Extract the [x, y] coordinate from the center of the cell holding the provided text.  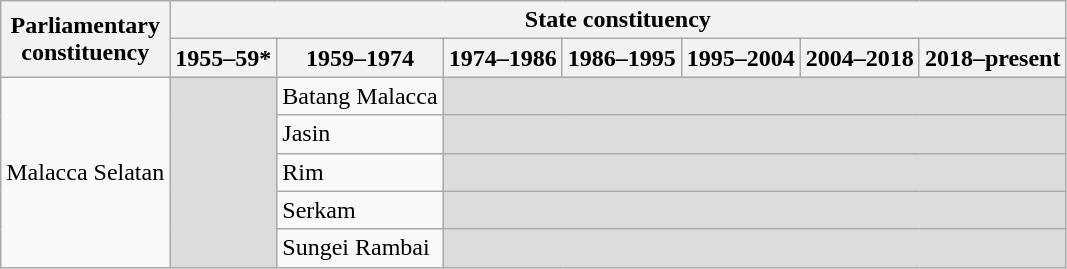
Parliamentaryconstituency [86, 39]
Jasin [360, 134]
Sungei Rambai [360, 248]
1974–1986 [502, 58]
State constituency [618, 20]
2018–present [992, 58]
2004–2018 [860, 58]
Rim [360, 172]
1986–1995 [622, 58]
Serkam [360, 210]
1959–1974 [360, 58]
Batang Malacca [360, 96]
Malacca Selatan [86, 172]
1955–59* [224, 58]
1995–2004 [740, 58]
